Find where the given text appears and provide that cell's center as [x, y] coordinate. 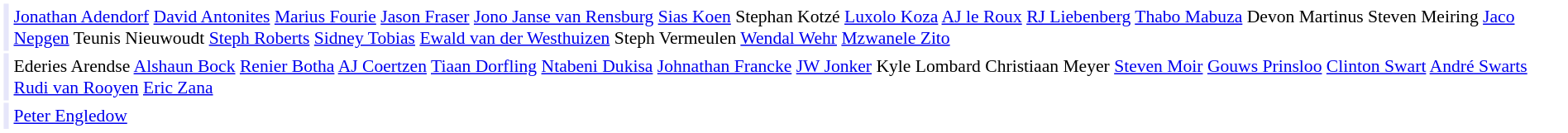
Peter Engledow [788, 116]
